Locate the cell with the specified text and output its [x, y] center coordinate. 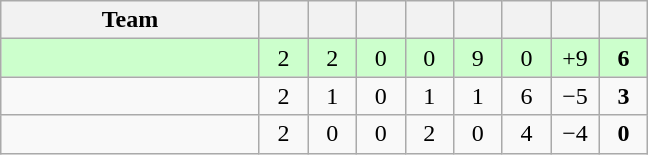
Team [130, 20]
−4 [576, 134]
+9 [576, 58]
3 [624, 96]
9 [478, 58]
4 [526, 134]
−5 [576, 96]
